For the text-containing cell, return its midpoint in [X, Y] coordinate format. 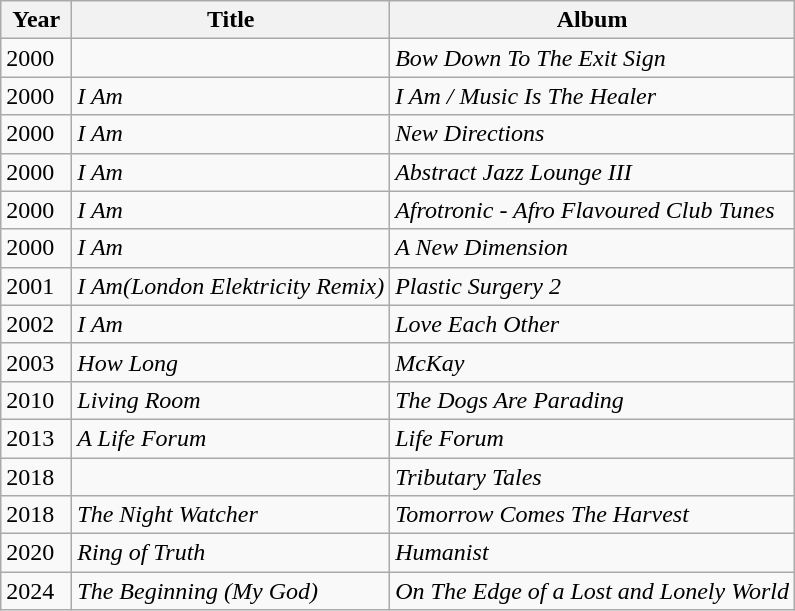
The Night Watcher [231, 515]
A New Dimension [592, 248]
Tributary Tales [592, 477]
2013 [36, 438]
The Beginning (My God) [231, 591]
Humanist [592, 553]
I Am(London Elektricity Remix) [231, 286]
I Am / Music Is The Healer [592, 96]
Year [36, 20]
2003 [36, 362]
Title [231, 20]
2010 [36, 400]
Tomorrow Comes The Harvest [592, 515]
Love Each Other [592, 324]
A Life Forum [231, 438]
Afrotronic - Afro Flavoured Club Tunes [592, 210]
2001 [36, 286]
2002 [36, 324]
The Dogs Are Parading [592, 400]
McKay [592, 362]
Album [592, 20]
Life Forum [592, 438]
2024 [36, 591]
Abstract Jazz Lounge III [592, 172]
Ring of Truth [231, 553]
How Long [231, 362]
New Directions [592, 134]
On The Edge of a Lost and Lonely World [592, 591]
Plastic Surgery 2 [592, 286]
2020 [36, 553]
Bow Down To The Exit Sign [592, 58]
Living Room [231, 400]
